Detect which cell encompasses the target text, then output its (x, y) center coordinate. 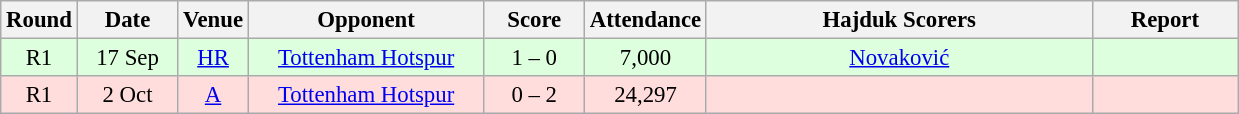
Round (39, 20)
Novaković (899, 58)
Attendance (646, 20)
0 – 2 (534, 95)
Venue (214, 20)
17 Sep (128, 58)
24,297 (646, 95)
7,000 (646, 58)
HR (214, 58)
1 – 0 (534, 58)
Hajduk Scorers (899, 20)
2 Oct (128, 95)
Report (1165, 20)
Date (128, 20)
Score (534, 20)
Opponent (366, 20)
A (214, 95)
